Scan for the cell matching the given text and deliver its [x, y] coordinate at center. 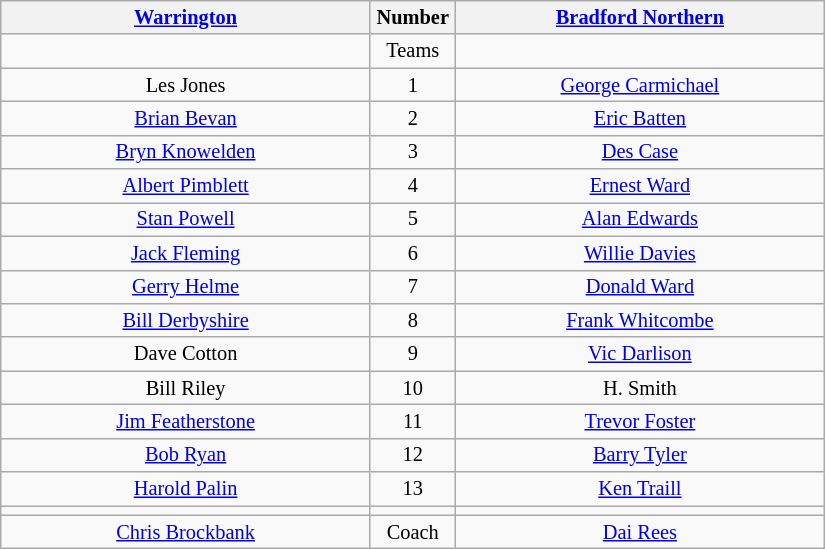
Bryn Knowelden [186, 152]
13 [412, 489]
3 [412, 152]
Les Jones [186, 85]
Alan Edwards [640, 219]
11 [412, 421]
8 [412, 320]
2 [412, 118]
5 [412, 219]
1 [412, 85]
H. Smith [640, 388]
Jim Featherstone [186, 421]
Jack Fleming [186, 253]
Bill Riley [186, 388]
4 [412, 186]
Willie Davies [640, 253]
Ken Traill [640, 489]
Albert Pimblett [186, 186]
9 [412, 354]
12 [412, 455]
Chris Brockbank [186, 532]
Ernest Ward [640, 186]
6 [412, 253]
Teams [412, 51]
Stan Powell [186, 219]
Bradford Northern [640, 17]
10 [412, 388]
Coach [412, 532]
Gerry Helme [186, 287]
Dai Rees [640, 532]
Bob Ryan [186, 455]
Number [412, 17]
George Carmichael [640, 85]
Vic Darlison [640, 354]
Des Case [640, 152]
7 [412, 287]
Bill Derbyshire [186, 320]
Warrington [186, 17]
Barry Tyler [640, 455]
Eric Batten [640, 118]
Brian Bevan [186, 118]
Harold Palin [186, 489]
Dave Cotton [186, 354]
Donald Ward [640, 287]
Frank Whitcombe [640, 320]
Trevor Foster [640, 421]
